Determine the [X, Y] coordinate at the center of the cell enclosing the given text.  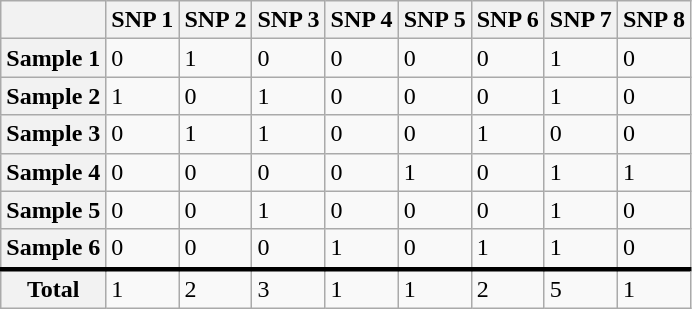
Sample 2 [54, 96]
Sample 1 [54, 58]
SNP 4 [362, 20]
5 [580, 289]
SNP 8 [654, 20]
SNP 5 [434, 20]
Total [54, 289]
Sample 6 [54, 249]
SNP 6 [508, 20]
Sample 3 [54, 134]
Sample 4 [54, 172]
Sample 5 [54, 210]
SNP 1 [142, 20]
3 [288, 289]
SNP 3 [288, 20]
SNP 2 [216, 20]
SNP 7 [580, 20]
